Output the (X, Y) coordinate of the center of the cell containing the given text.  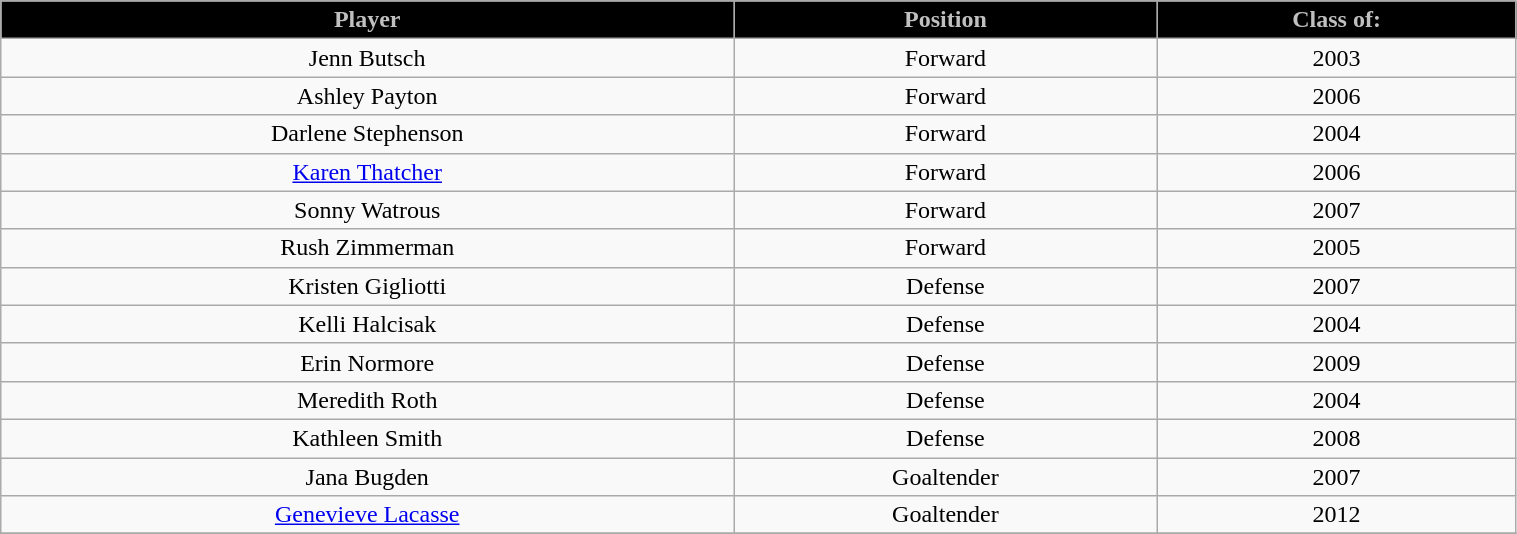
Darlene Stephenson (368, 134)
Player (368, 20)
Sonny Watrous (368, 210)
2003 (1336, 58)
2012 (1336, 515)
Ashley Payton (368, 96)
2005 (1336, 248)
Meredith Roth (368, 400)
Class of: (1336, 20)
Jana Bugden (368, 477)
2008 (1336, 438)
Kristen Gigliotti (368, 286)
Jenn Butsch (368, 58)
2009 (1336, 362)
Position (946, 20)
Genevieve Lacasse (368, 515)
Erin Normore (368, 362)
Karen Thatcher (368, 172)
Kelli Halcisak (368, 324)
Kathleen Smith (368, 438)
Rush Zimmerman (368, 248)
